Scan for the cell matching the given text and deliver its (x, y) coordinate at center. 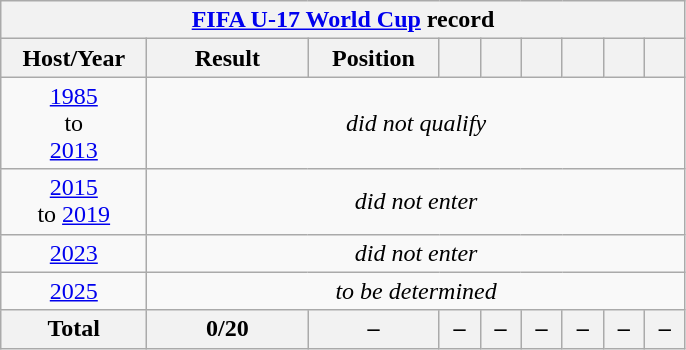
Total (74, 329)
did not qualify (416, 123)
2015to 2019 (74, 202)
1985to 2013 (74, 123)
FIFA U-17 World Cup record (344, 20)
2025 (74, 291)
Result (228, 58)
Position (374, 58)
to be determined (416, 291)
2023 (74, 253)
0/20 (228, 329)
Host/Year (74, 58)
